Capture the cell that displays the provided text and extract its [X, Y] central coordinate. 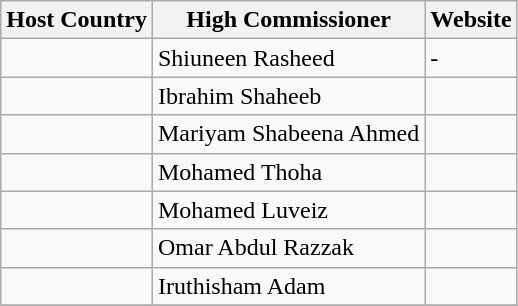
Mohamed Luveiz [288, 210]
Mariyam Shabeena Ahmed [288, 134]
Iruthisham Adam [288, 286]
Omar Abdul Razzak [288, 248]
Ibrahim Shaheeb [288, 96]
Host Country [77, 20]
Mohamed Thoha [288, 172]
Website [471, 20]
- [471, 58]
High Commissioner [288, 20]
Shiuneen Rasheed [288, 58]
